Provide the (x, y) coordinate of the cell's center where the given text is located.  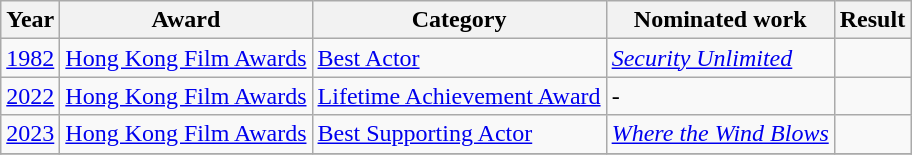
1982 (30, 58)
Security Unlimited (720, 58)
Award (186, 20)
Lifetime Achievement Award (459, 96)
Best Actor (459, 58)
Where the Wind Blows (720, 134)
Category (459, 20)
Year (30, 20)
Result (872, 20)
Nominated work (720, 20)
2022 (30, 96)
Best Supporting Actor (459, 134)
- (720, 96)
2023 (30, 134)
